Extract the [X, Y] coordinate from the center of the cell holding the provided text.  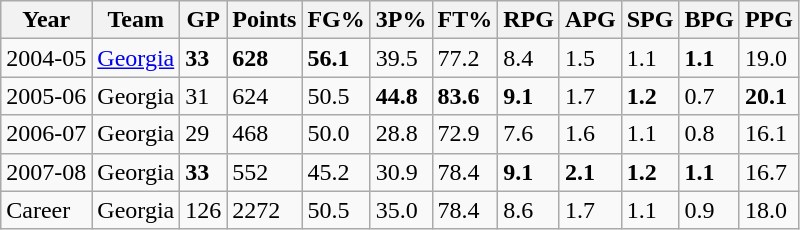
624 [264, 96]
2004-05 [46, 58]
RPG [529, 20]
2.1 [590, 172]
Team [136, 20]
29 [204, 134]
83.6 [465, 96]
56.1 [336, 58]
FG% [336, 20]
7.6 [529, 134]
2005-06 [46, 96]
8.6 [529, 210]
20.1 [768, 96]
16.7 [768, 172]
18.0 [768, 210]
3P% [401, 20]
39.5 [401, 58]
16.1 [768, 134]
1.5 [590, 58]
468 [264, 134]
Year [46, 20]
2006-07 [46, 134]
2272 [264, 210]
50.0 [336, 134]
31 [204, 96]
0.9 [709, 210]
8.4 [529, 58]
0.7 [709, 96]
BPG [709, 20]
2007-08 [46, 172]
APG [590, 20]
126 [204, 210]
GP [204, 20]
77.2 [465, 58]
0.8 [709, 134]
552 [264, 172]
28.8 [401, 134]
35.0 [401, 210]
628 [264, 58]
19.0 [768, 58]
PPG [768, 20]
72.9 [465, 134]
SPG [650, 20]
FT% [465, 20]
45.2 [336, 172]
30.9 [401, 172]
44.8 [401, 96]
1.6 [590, 134]
Points [264, 20]
Career [46, 210]
